Capture the cell that displays the provided text and extract its (X, Y) central coordinate. 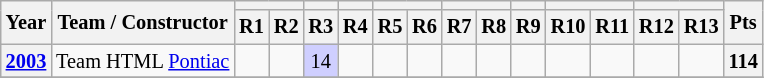
R4 (356, 27)
2003 (26, 61)
Team / Constructor (142, 22)
R9 (528, 27)
R12 (656, 27)
R2 (286, 27)
R13 (702, 27)
R10 (568, 27)
114 (744, 61)
R8 (494, 27)
R6 (424, 27)
Team HTML Pontiac (142, 61)
R1 (252, 27)
Pts (744, 22)
R7 (460, 27)
14 (320, 61)
R11 (612, 27)
Year (26, 22)
R3 (320, 27)
R5 (390, 27)
